Search for the cell housing the specified text and yield its (X, Y) center coordinate. 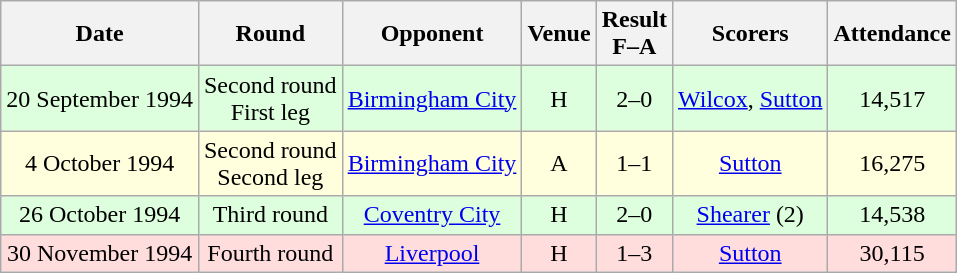
Third round (270, 215)
Wilcox, Sutton (750, 98)
Round (270, 34)
Coventry City (432, 215)
4 October 1994 (100, 164)
30,115 (892, 253)
20 September 1994 (100, 98)
16,275 (892, 164)
1–1 (634, 164)
14,538 (892, 215)
1–3 (634, 253)
ResultF–A (634, 34)
14,517 (892, 98)
Venue (559, 34)
Second roundSecond leg (270, 164)
Liverpool (432, 253)
30 November 1994 (100, 253)
Shearer (2) (750, 215)
Date (100, 34)
A (559, 164)
Opponent (432, 34)
Scorers (750, 34)
Attendance (892, 34)
26 October 1994 (100, 215)
Fourth round (270, 253)
Second roundFirst leg (270, 98)
